Provide the (X, Y) coordinate of the cell's center where the given text is located.  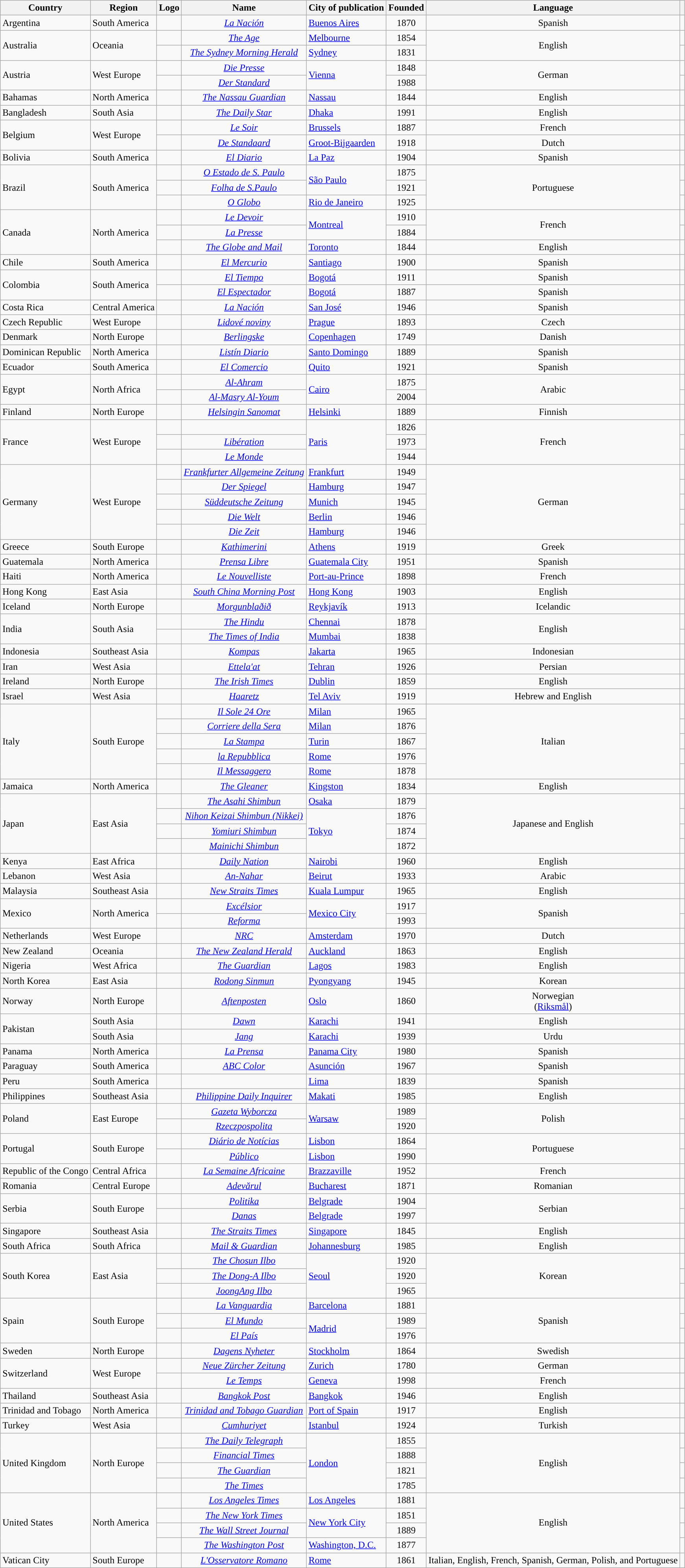
Colombia (46, 285)
Mumbai (346, 636)
Nihon Keizai Shimbun (Nikkei) (244, 816)
Daily Nation (244, 861)
1903 (406, 591)
1859 (406, 682)
1749 (406, 337)
Dublin (346, 682)
Mexico (46, 913)
Al-Masry Al-Youm (244, 397)
Frankfurter Allgemeine Zeitung (244, 472)
1874 (406, 831)
East Africa (123, 861)
Urdu (553, 1036)
Italian, English, French, Spanish, German, Polish, and Portuguese (553, 1560)
The New Zealand Herald (244, 951)
The Straits Times (244, 1231)
1871 (406, 1186)
Name (244, 8)
Financial Times (244, 1456)
Mainichi Shimbun (244, 846)
Port-au-Prince (346, 577)
Norway (46, 1001)
Logo (169, 8)
La Paz (346, 157)
Italy (46, 741)
Canada (46, 232)
1826 (406, 427)
Ettela'at (244, 667)
Austria (46, 75)
Bahamas (46, 98)
Quito (346, 367)
The Nassau Guardian (244, 98)
1970 (406, 936)
Groot-Bijgaarden (346, 142)
Icelandic (553, 606)
Oslo (346, 1001)
City of publication (346, 8)
Egypt (46, 389)
1870 (406, 23)
Mail & Guardian (244, 1246)
Brazzaville (346, 1171)
Turkey (46, 1426)
Finnish (553, 412)
Lebanon (46, 876)
1993 (406, 921)
Al-Ahram (244, 382)
Lidové noviny (244, 322)
Persian (553, 667)
1851 (406, 1515)
Founded (406, 8)
South China Morning Post (244, 591)
Makati (346, 1096)
Turkish (553, 1426)
1933 (406, 876)
Asunción (346, 1066)
1845 (406, 1231)
1879 (406, 801)
Cairo (346, 389)
Bolivia (46, 157)
1888 (406, 1456)
Malaysia (46, 891)
São Paulo (346, 180)
The Washington Post (244, 1545)
El Mundo (244, 1321)
Philippine Daily Inquirer (244, 1096)
Kingston (346, 786)
Region (123, 8)
Jang (244, 1036)
Central Europe (123, 1186)
1838 (406, 636)
Il Sole 24 Ore (244, 711)
1877 (406, 1545)
Spain (46, 1321)
1860 (406, 1001)
1998 (406, 1380)
Denmark (46, 337)
Barcelona (346, 1306)
Le Devoir (244, 217)
The Globe and Mail (244, 247)
El País (244, 1336)
San José (346, 307)
Serbian (553, 1209)
North Korea (46, 981)
Language (553, 8)
Pyongyang (346, 981)
Diário de Notícias (244, 1141)
Die Presse (244, 68)
The Sydney Morning Herald (244, 53)
Nigeria (46, 966)
The Chosun Ilbo (244, 1261)
1911 (406, 277)
El Tiempo (244, 277)
An-Nahar (244, 876)
Il Messaggero (244, 771)
Rio de Janeiro (346, 203)
Guatemala City (346, 562)
Vatican City (46, 1560)
Israel (46, 696)
Romanian (553, 1186)
Excélsior (244, 906)
New Zealand (46, 951)
Sydney (346, 53)
Washington, D.C. (346, 1545)
Vienna (346, 75)
Trinidad and Tobago (46, 1411)
Bangladesh (46, 112)
New York City (346, 1523)
Copenhagen (346, 337)
1884 (406, 232)
Lima (346, 1081)
1867 (406, 741)
Tehran (346, 667)
Buenos Aires (346, 23)
1973 (406, 442)
1834 (406, 786)
1863 (406, 951)
Haiti (46, 577)
La Presse (244, 232)
Central America (123, 307)
Philippines (46, 1096)
1918 (406, 142)
1947 (406, 487)
1983 (406, 966)
Kenya (46, 861)
1951 (406, 562)
Le Temps (244, 1380)
Zurich (346, 1365)
Brussels (346, 127)
The Times (244, 1485)
Die Zeit (244, 532)
Prensa Libre (244, 562)
New Straits Times (244, 891)
1872 (406, 846)
Switzerland (46, 1373)
Santiago (346, 262)
North Africa (123, 389)
La Prensa (244, 1051)
Swedish (553, 1351)
Haaretz (244, 696)
France (46, 442)
Corriere della Sera (244, 726)
JoongAng Ilbo (244, 1291)
Der Spiegel (244, 487)
Netherlands (46, 936)
Bucharest (346, 1186)
Poland (46, 1118)
Santo Domingo (346, 352)
The Dong-A Ilbo (244, 1276)
1854 (406, 38)
Romania (46, 1186)
Yomiuri Shimbun (244, 831)
1848 (406, 68)
Republic of the Congo (46, 1171)
La Vanguardia (244, 1306)
Nassau (346, 98)
Auckland (346, 951)
Neue Zürcher Zeitung (244, 1365)
Australia (46, 45)
Rzeczpospolita (244, 1126)
Ireland (46, 682)
Kathimerini (244, 547)
Paris (346, 442)
Listín Diario (244, 352)
1855 (406, 1441)
Dawn (244, 1021)
L'Osservatore Romano (244, 1560)
1941 (406, 1021)
Libération (244, 442)
Aftenposten (244, 1001)
Hebrew and English (553, 696)
De Standaard (244, 142)
Munich (346, 502)
The Gleaner (244, 786)
Reforma (244, 921)
Politika (244, 1201)
Helsingin Sanomat (244, 412)
Brazil (46, 187)
Toronto (346, 247)
O Estado de S. Paulo (244, 172)
Rodong Sinmun (244, 981)
Helsinki (346, 412)
Norwegian(Riksmål) (553, 1001)
Die Welt (244, 517)
Jamaica (46, 786)
Indonesia (46, 651)
Costa Rica (46, 307)
Central Africa (123, 1171)
Nairobi (346, 861)
Czech Republic (46, 322)
1944 (406, 457)
El Espectador (244, 292)
1910 (406, 217)
Cumhuriyet (244, 1426)
Italian (553, 741)
Johannesburg (346, 1246)
Danish (553, 337)
Danas (244, 1216)
Czech (553, 322)
1952 (406, 1171)
The Wall Street Journal (244, 1530)
Mexico City (346, 913)
Süddeutsche Zeitung (244, 502)
1939 (406, 1036)
NRC (244, 936)
1821 (406, 1470)
1925 (406, 203)
The Times of India (244, 636)
1997 (406, 1216)
United Kingdom (46, 1463)
Berlingske (244, 337)
la Repubblica (244, 756)
Seoul (346, 1276)
The Age (244, 38)
The Daily Telegraph (244, 1441)
Dominican Republic (46, 352)
Ecuador (46, 367)
Japanese and English (553, 824)
The New York Times (244, 1515)
O Globo (244, 203)
Port of Spain (346, 1411)
Montreal (346, 225)
Germany (46, 502)
Japan (46, 824)
1926 (406, 667)
Istanbul (346, 1426)
1990 (406, 1156)
Geneva (346, 1380)
Chennai (346, 621)
Warsaw (346, 1118)
Athens (346, 547)
Panama City (346, 1051)
Le Soir (244, 127)
Kuala Lumpur (346, 891)
1988 (406, 83)
La Semaine Africaine (244, 1171)
United States (46, 1523)
1913 (406, 606)
Público (244, 1156)
Folha de S.Paulo (244, 188)
Polish (553, 1118)
Peru (46, 1081)
Madrid (346, 1328)
Dhaka (346, 112)
Kompas (244, 651)
Gazeta Wyborcza (244, 1111)
Lagos (346, 966)
Le Monde (244, 457)
Prague (346, 322)
1960 (406, 861)
Bangkok Post (244, 1396)
Frankfurt (346, 472)
Adevărul (244, 1186)
El Comercio (244, 367)
1831 (406, 53)
Pakistan (46, 1029)
Panama (46, 1051)
Le Nouvelliste (244, 577)
Iceland (46, 606)
1967 (406, 1066)
Country (46, 8)
Dagens Nyheter (244, 1351)
La Stampa (244, 741)
1900 (406, 262)
1898 (406, 577)
The Irish Times (244, 682)
Osaka (346, 801)
2004 (406, 397)
Berlin (346, 517)
El Diario (244, 157)
Stockholm (346, 1351)
Jakarta (346, 651)
Morgunblaðið (244, 606)
1893 (406, 322)
The Daily Star (244, 112)
1924 (406, 1426)
Finland (46, 412)
Der Standard (244, 83)
Beirut (346, 876)
Los Angeles Times (244, 1500)
Bangkok (346, 1396)
Guatemala (46, 562)
Chile (46, 262)
The Asahi Shimbun (244, 801)
Sweden (46, 1351)
Tel Aviv (346, 696)
1991 (406, 112)
1861 (406, 1560)
1839 (406, 1081)
Greece (46, 547)
Melbourne (346, 38)
Amsterdam (346, 936)
East Europe (123, 1118)
Indonesian (553, 651)
Reykjavík (346, 606)
1980 (406, 1051)
Iran (46, 667)
Greek (553, 547)
El Mercurio (244, 262)
Serbia (46, 1209)
Belgium (46, 135)
1780 (406, 1365)
1785 (406, 1485)
1949 (406, 472)
ABC Color (244, 1066)
Portugal (46, 1148)
Paraguay (46, 1066)
West Africa (123, 966)
India (46, 629)
Argentina (46, 23)
London (346, 1463)
Turin (346, 741)
South Korea (46, 1276)
Tokyo (346, 831)
The Hindu (244, 621)
Trinidad and Tobago Guardian (244, 1411)
Thailand (46, 1396)
Los Angeles (346, 1500)
